Extract the [X, Y] coordinate from the center of the cell holding the provided text.  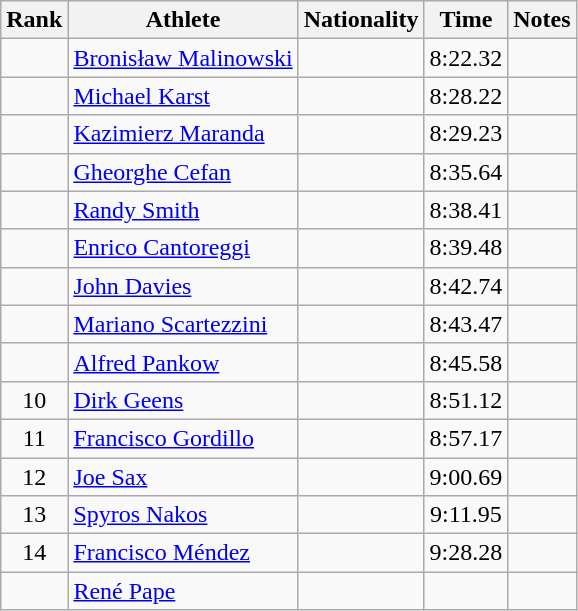
Nationality [361, 20]
John Davies [183, 286]
8:35.64 [466, 172]
Notes [542, 20]
8:57.17 [466, 438]
9:11.95 [466, 515]
11 [34, 438]
8:22.32 [466, 58]
Francisco Gordillo [183, 438]
Athlete [183, 20]
8:29.23 [466, 134]
Bronisław Malinowski [183, 58]
Gheorghe Cefan [183, 172]
Rank [34, 20]
12 [34, 477]
10 [34, 400]
8:51.12 [466, 400]
9:28.28 [466, 553]
Michael Karst [183, 96]
Francisco Méndez [183, 553]
8:38.41 [466, 210]
8:45.58 [466, 362]
8:39.48 [466, 248]
René Pape [183, 591]
Enrico Cantoreggi [183, 248]
Mariano Scartezzini [183, 324]
Time [466, 20]
13 [34, 515]
Kazimierz Maranda [183, 134]
9:00.69 [466, 477]
14 [34, 553]
8:43.47 [466, 324]
Alfred Pankow [183, 362]
Spyros Nakos [183, 515]
8:28.22 [466, 96]
Dirk Geens [183, 400]
Joe Sax [183, 477]
8:42.74 [466, 286]
Randy Smith [183, 210]
